Pinpoint the cell where the given text exists, returning its (X, Y) midpoint coordinate. 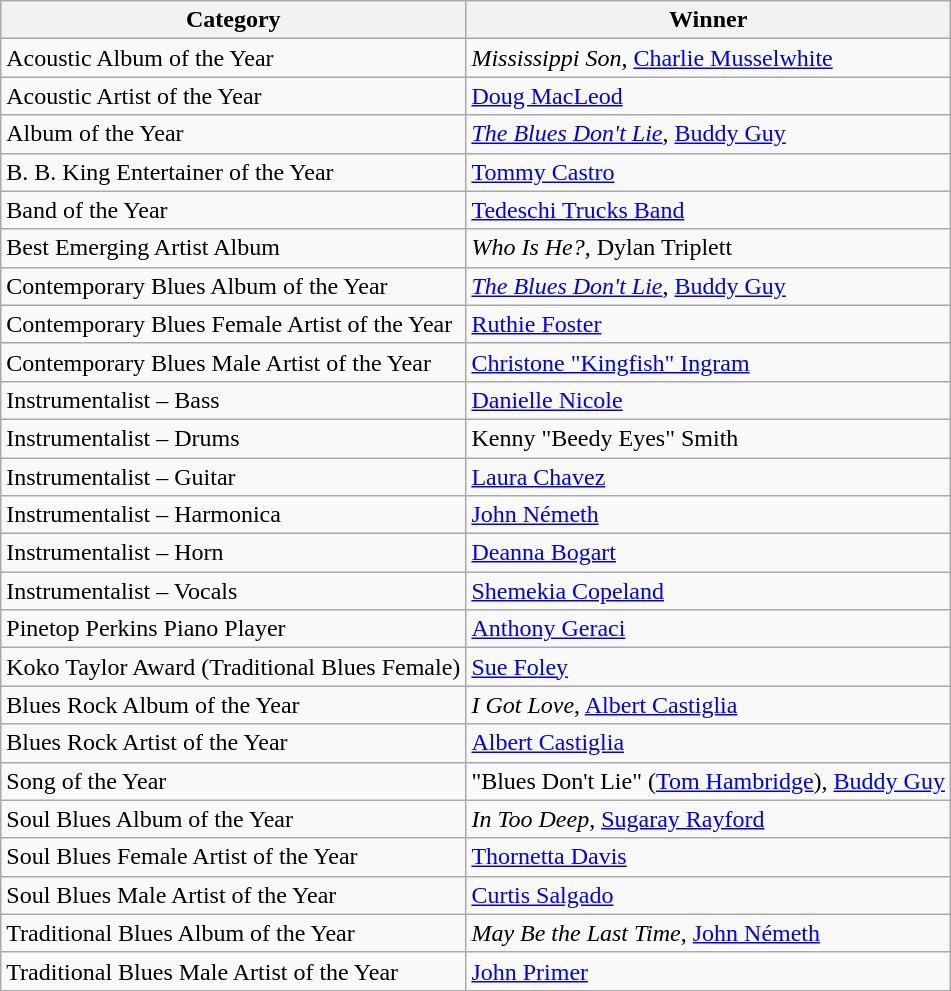
Band of the Year (234, 210)
Album of the Year (234, 134)
Kenny "Beedy Eyes" Smith (708, 438)
Pinetop Perkins Piano Player (234, 629)
Tommy Castro (708, 172)
Best Emerging Artist Album (234, 248)
Who Is He?, Dylan Triplett (708, 248)
Contemporary Blues Female Artist of the Year (234, 324)
Instrumentalist – Bass (234, 400)
Mississippi Son, Charlie Musselwhite (708, 58)
Ruthie Foster (708, 324)
Anthony Geraci (708, 629)
Tedeschi Trucks Band (708, 210)
Thornetta Davis (708, 857)
Doug MacLeod (708, 96)
Contemporary Blues Male Artist of the Year (234, 362)
Acoustic Album of the Year (234, 58)
Koko Taylor Award (Traditional Blues Female) (234, 667)
Blues Rock Artist of the Year (234, 743)
I Got Love, Albert Castiglia (708, 705)
"Blues Don't Lie" (Tom Hambridge), Buddy Guy (708, 781)
Soul Blues Album of the Year (234, 819)
Traditional Blues Album of the Year (234, 933)
Laura Chavez (708, 477)
John Primer (708, 971)
Song of the Year (234, 781)
Soul Blues Male Artist of the Year (234, 895)
Albert Castiglia (708, 743)
Sue Foley (708, 667)
Winner (708, 20)
Acoustic Artist of the Year (234, 96)
May Be the Last Time, John Németh (708, 933)
B. B. King Entertainer of the Year (234, 172)
Shemekia Copeland (708, 591)
Instrumentalist – Vocals (234, 591)
Blues Rock Album of the Year (234, 705)
Contemporary Blues Album of the Year (234, 286)
Christone "Kingfish" Ingram (708, 362)
John Németh (708, 515)
Soul Blues Female Artist of the Year (234, 857)
Curtis Salgado (708, 895)
Instrumentalist – Horn (234, 553)
Instrumentalist – Guitar (234, 477)
Danielle Nicole (708, 400)
Traditional Blues Male Artist of the Year (234, 971)
Instrumentalist – Harmonica (234, 515)
In Too Deep, Sugaray Rayford (708, 819)
Instrumentalist – Drums (234, 438)
Deanna Bogart (708, 553)
Category (234, 20)
